Extract the [X, Y] coordinate from the center of the cell holding the provided text.  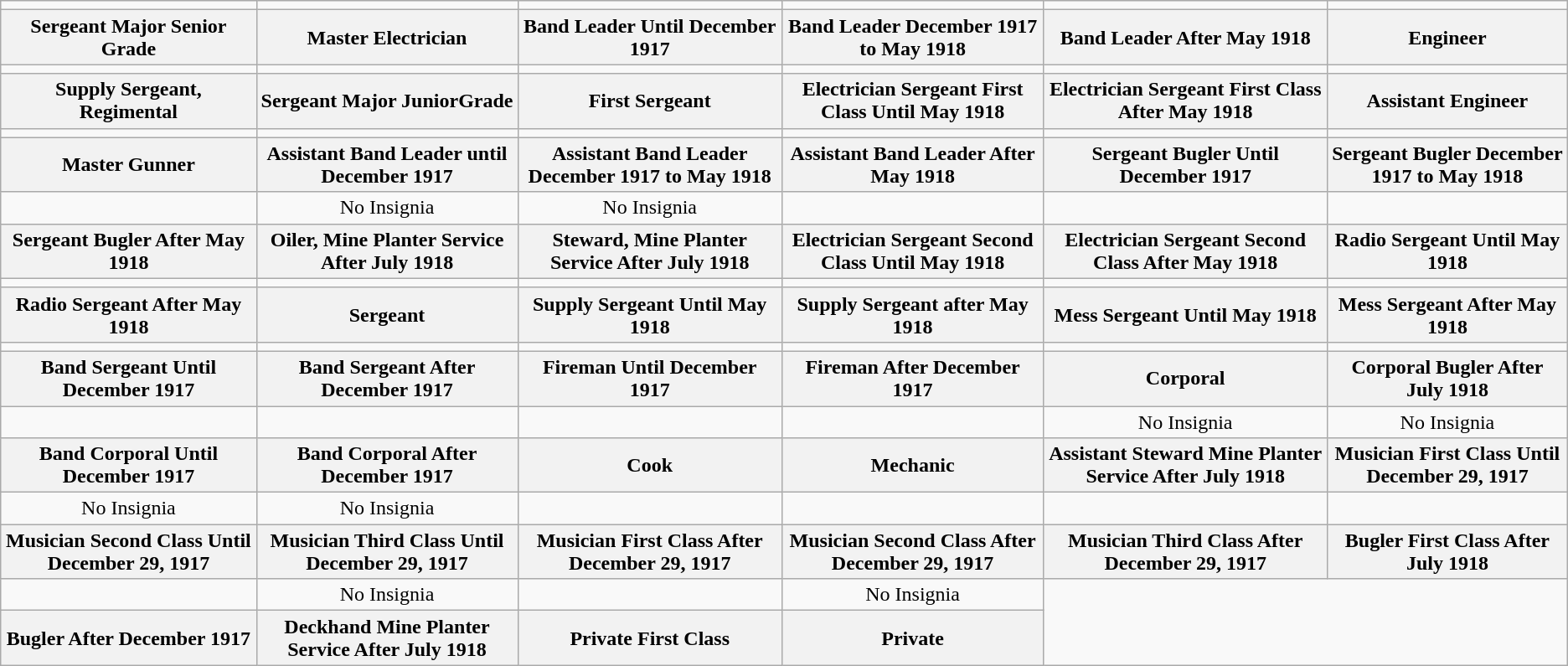
Assistant Engineer [1447, 101]
Radio Sergeant Until May 1918 [1447, 251]
Mess Sergeant After May 1918 [1447, 315]
Electrician Sergeant First Class After May 1918 [1186, 101]
Radio Sergeant After May 1918 [129, 315]
Fireman Until December 1917 [650, 379]
Supply Sergeant Until May 1918 [650, 315]
Sergeant Bugler December 1917 to May 1918 [1447, 164]
Engineer [1447, 37]
Mess Sergeant Until May 1918 [1186, 315]
Band Sergeant After December 1917 [387, 379]
Assistant Band Leader December 1917 to May 1918 [650, 164]
Assistant Steward Mine Planter Service After July 1918 [1186, 466]
Master Gunner [129, 164]
Supply Sergeant, Regimental [129, 101]
Fireman After December 1917 [912, 379]
Musician First Class After December 29, 1917 [650, 551]
Private [912, 638]
Electrician Sergeant Second Class After May 1918 [1186, 251]
Electrician Sergeant Second Class Until May 1918 [912, 251]
Corporal [1186, 379]
Band Leader After May 1918 [1186, 37]
First Sergeant [650, 101]
Sergeant Major JuniorGrade [387, 101]
Electrician Sergeant First Class Until May 1918 [912, 101]
Sergeant [387, 315]
Supply Sergeant after May 1918 [912, 315]
Bugler After December 1917 [129, 638]
Private First Class [650, 638]
Musician Third Class After December 29, 1917 [1186, 551]
Corporal Bugler After July 1918 [1447, 379]
Master Electrician [387, 37]
Oiler, Mine Planter Service After July 1918 [387, 251]
Band Leader December 1917 to May 1918 [912, 37]
Assistant Band Leader After May 1918 [912, 164]
Band Leader Until December 1917 [650, 37]
Assistant Band Leader until December 1917 [387, 164]
Band Corporal After December 1917 [387, 466]
Musician Second Class Until December 29, 1917 [129, 551]
Deckhand Mine Planter Service After July 1918 [387, 638]
Steward, Mine Planter Service After July 1918 [650, 251]
Band Corporal Until December 1917 [129, 466]
Sergeant Bugler After May 1918 [129, 251]
Sergeant Bugler Until December 1917 [1186, 164]
Mechanic [912, 466]
Musician Second Class After December 29, 1917 [912, 551]
Musician First Class Until December 29, 1917 [1447, 466]
Cook [650, 466]
Band Sergeant Until December 1917 [129, 379]
Musician Third Class Until December 29, 1917 [387, 551]
Sergeant Major Senior Grade [129, 37]
Bugler First Class After July 1918 [1447, 551]
